Output the (X, Y) coordinate of the center of the cell containing the given text.  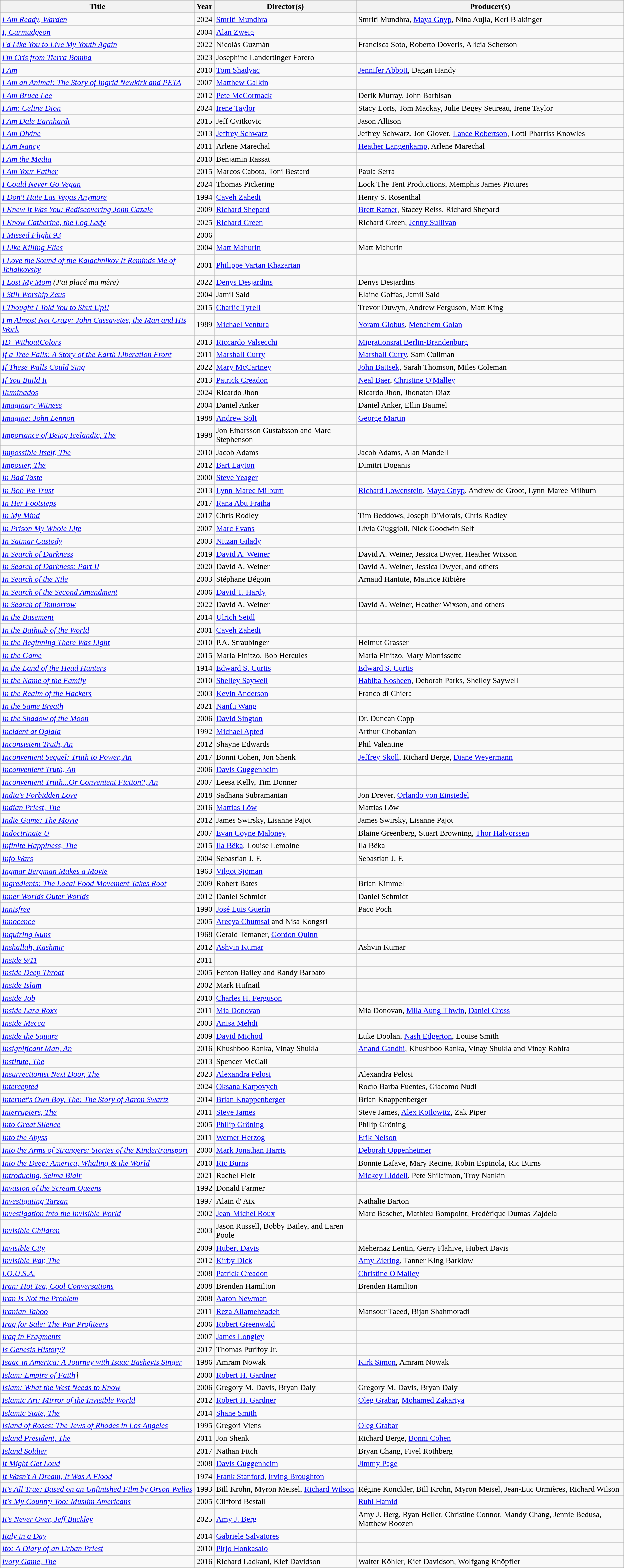
1994 (205, 197)
2019 (205, 554)
Spencer McCall (285, 1061)
Gabriele Salvatores (285, 1536)
Iluminados (97, 393)
Werner Herzog (285, 1137)
1989 (205, 325)
Innocence (97, 922)
Oleg Grabar (490, 1426)
Year (205, 7)
David Michod (285, 1036)
Nicolás Guzmán (285, 45)
I Lost My Mom (J'ai placé ma mère) (97, 282)
Inconvenient Truth...Or Convenient Fiction?, An (97, 782)
Marshall Curry, Sam Cullman (490, 354)
Irene Taylor (285, 108)
Matthew Galkin (285, 83)
Pirjo Honkasalo (285, 1549)
I Like Killing Flies (97, 248)
I Don't Hate Las Vegas Anymore (97, 197)
Nitzan Gilady (285, 541)
Islamic State, The (97, 1413)
Bonni Cohen, Jon Shenk (285, 757)
1995 (205, 1426)
Habiba Nosheen, Deborah Parks, Shelley Saywell (490, 681)
I Thought I Told You to Shut Up!! (97, 307)
Insurrectionist Next Door, The (97, 1074)
Investigation into the Invisible World (97, 1214)
Inconsistent Truth, An (97, 744)
Ulrich Seidl (285, 617)
Smriti Mundhra, Maya Gnyp, Nina Aujla, Keri Blakinger (490, 19)
Nathan Fitch (285, 1451)
Khushboo Ranka, Vinay Shukla (285, 1049)
Brian Kimmel (490, 884)
In the Land of the Head Hunters (97, 668)
Director(s) (285, 7)
In Prison My Whole Life (97, 528)
Oleg Grabar, Mohamed Zakariya (490, 1400)
In the Realm of the Hackers (97, 693)
Amy J. Berg (285, 1519)
In Bob We Trust (97, 490)
Producer(s) (490, 7)
Franco di Chiera (490, 693)
Anand Gandhi, Khushboo Ranka, Vinay Shukla and Vinay Rohira (490, 1049)
Dimitri Doganis (490, 465)
Maria Finitzo, Bob Hercules (285, 655)
Richard Shepard (285, 210)
Alain d' Aix (285, 1201)
I Knew It Was You: Rediscovering John Cazale (97, 210)
Ric Burns (285, 1163)
Maria Finitzo, Mary Morrissette (490, 655)
Anisa Mehdi (285, 1023)
Nanfu Wang (285, 706)
Tim Beddows, Joseph D'Morais, Chris Rodley (490, 516)
Inside 9/11 (97, 960)
Paco Poch (490, 909)
John Battsek, Sarah Thomson, Miles Coleman (490, 367)
Inshallah, Kashmir (97, 947)
It Might Get Loud (97, 1464)
Paula Serra (490, 172)
Daniel Anker, Ellin Baumel (490, 405)
Bonnie Lafave, Mary Recine, Robin Espinola, Ric Burns (490, 1163)
Amy J. Berg, Ryan Heller, Christine Connor, Mandy Chang, Jennie Bedusa, Matthew Roozen (490, 1519)
In Search of the Second Amendment (97, 592)
Yoram Globus, Menahem Golan (490, 325)
Ricardo Jhon, Jhonatan Díaz (490, 393)
I Am an Animal: The Story of Ingrid Newkirk and PETA (97, 83)
Iraq in Fragments (97, 1337)
I'd Like You to Live My Youth Again (97, 45)
Richard Berge, Bonni Cohen (490, 1438)
Elaine Goffas, Jamil Said (490, 295)
I Could Never Go Vegan (97, 184)
Deborah Oppenheimer (490, 1150)
Trevor Duwyn, Andrew Ferguson, Matt King (490, 307)
Arthur Chobanian (490, 731)
Jeffrey Skoll, Richard Berge, Diane Weyermann (490, 757)
Ruhi Hamid (490, 1502)
Incident at Oglala (97, 731)
Insignificant Man, An (97, 1049)
Ingredients: The Local Food Movement Takes Root (97, 884)
I Am Your Father (97, 172)
Internet's Own Boy, The: The Story of Aaron Swartz (97, 1099)
1993 (205, 1489)
Steve Yeager (285, 478)
Oksana Karpovych (285, 1087)
Walter Köhler, Kief Davidson, Wolfgang Knöpfler (490, 1561)
Lynn-Maree Milburn (285, 490)
Marshall Curry (285, 354)
Ila Bêka, Louise Lemoine (285, 846)
1998 (205, 435)
George Martin (490, 418)
Mark Hufnail (285, 985)
Into the Arms of Strangers: Stories of the Kindertransport (97, 1150)
1986 (205, 1362)
Erik Nelson (490, 1137)
I Am: Celine Dion (97, 108)
I Love the Sound of the Kalachnikov It Reminds Me of Tchaikovsky (97, 265)
Islamic Art: Mirror of the Invisible World (97, 1400)
Jimmy Page (490, 1464)
In Search of Darkness: Part II (97, 566)
I, Curmudgeon (97, 32)
Stacy Lorts, Tom Mackay, Julie Begey Seureau, Irene Taylor (490, 108)
Jamil Said (285, 295)
Richard Green, Jenny Sullivan (490, 222)
Inside Deep Throat (97, 972)
I Am the Media (97, 159)
Iranian Taboo (97, 1311)
If You Build It (97, 380)
Livia Giuggioli, Nick Goodwin Self (490, 528)
José Luis Guerín (285, 909)
Intercepted (97, 1087)
Is Genesis History? (97, 1349)
In the Bathtub of the World (97, 630)
Tom Shadyac (285, 70)
Inside Lara Roxx (97, 1011)
Brett Ratner, Stacey Reiss, Richard Shepard (490, 210)
Riccardo Valsecchi (285, 342)
Importance of Being Icelandic, The (97, 435)
David A. Weiner, Heather Wixson, and others (490, 605)
Bill Krohn, Myron Meisel, Richard Wilson (285, 1489)
Info Wars (97, 858)
Rachel Fleit (285, 1175)
Jeffrey Schwarz (285, 133)
Régine Konckler, Bill Krohn, Myron Meisel, Jean-Luc Ormières, Richard Wilson (490, 1489)
Island of Roses: The Jews of Rhodes in Los Angeles (97, 1426)
1914 (205, 668)
2018 (205, 795)
Alan Zweig (285, 32)
Indoctrinate U (97, 833)
It's My Country Too: Muslim Americans (97, 1502)
Lock The Tent Productions, Memphis James Pictures (490, 184)
Nathalie Barton (490, 1201)
Richard Lowenstein, Maya Gnyp, Andrew de Groot, Lynn-Maree Milburn (490, 490)
Ricardo Jhon (285, 393)
Mickey Liddell, Pete Shilaimon, Troy Nankin (490, 1175)
Invasion of the Scream Queens (97, 1188)
Mehernaz Lentin, Gerry Flahive, Hubert Davis (490, 1248)
In the Same Breath (97, 706)
Jacob Adams (285, 452)
In Bad Taste (97, 478)
Jason Allison (490, 121)
Marc Evans (285, 528)
Hubert Davis (285, 1248)
Islam: Empire of Faith† (97, 1375)
Evan Coyne Maloney (285, 833)
Blaine Greenberg, Stuart Browning, Thor Halvorssen (490, 833)
ID–WithoutColors (97, 342)
Robert Bates (285, 884)
Rana Abu Fraiha (285, 503)
Bart Layton (285, 465)
David Sington (285, 719)
Jennifer Abbott, Dagan Handy (490, 70)
Phil Valentine (490, 744)
Inquiring Nuns (97, 934)
Jon Einarsson Gustafsson and Marc Stephenson (285, 435)
Jon Shenk (285, 1438)
Leesa Kelly, Tim Donner (285, 782)
In the Name of the Family (97, 681)
Islam: What the West Needs to Know (97, 1387)
Arlene Marechal (285, 146)
Michael Ventura (285, 325)
Marc Baschet, Mathieu Bompoint, Frédérique Dumas-Zajdela (490, 1214)
It's All True: Based on an Unfinished Film by Orson Welles (97, 1489)
Bryan Chang, Fivel Rothberg (490, 1451)
Island President, The (97, 1438)
It Wasn't A Dream, It Was A Flood (97, 1476)
Richard Ladkani, Kief Davidson (285, 1561)
Interrupters, The (97, 1112)
Charles H. Ferguson (285, 998)
Iraq for Sale: The War Profiteers (97, 1324)
Introducing, Selma Blair (97, 1175)
Inconvenient Sequel: Truth to Power, An (97, 757)
Sadhana Subramanian (285, 795)
I.O.U.S.A. (97, 1273)
Francisca Soto, Roberto Doveris, Alicia Scherson (490, 45)
Andrew Solt (285, 418)
India's Forbidden Love (97, 795)
Reza Allamehzadeh (285, 1311)
Richard Green (285, 222)
Mansour Taeed, Bijan Shahmoradi (490, 1311)
In Search of the Nile (97, 579)
Arnaud Hantute, Maurice Ribière (490, 579)
It's Never Over, Jeff Buckley (97, 1519)
I'm Cris from Tierra Bomba (97, 57)
Inside Mecca (97, 1023)
Fenton Bailey and Randy Barbato (285, 972)
I Am Dale Earnhardt (97, 121)
Innisfree (97, 909)
Kevin Anderson (285, 693)
I Am (97, 70)
Jacob Adams, Alan Mandell (490, 452)
In the Basement (97, 617)
1974 (205, 1476)
In the Beginning There Was Light (97, 643)
In Satmar Custody (97, 541)
Investigating Tarzan (97, 1201)
Mia Donovan, Mila Aung-Thwin, Daniel Cross (490, 1011)
Ito: A Diary of an Urban Priest (97, 1549)
Inside Islam (97, 985)
In My Mind (97, 516)
Jeff Cvitkovic (285, 121)
Island Soldier (97, 1451)
Shelley Saywell (285, 681)
Ivory Game, The (97, 1561)
Impossible Itself, The (97, 452)
Stéphane Bégoin (285, 579)
Pete McCormack (285, 95)
In Her Footsteps (97, 503)
Philippe Vartan Khazarian (285, 265)
Into Great Silence (97, 1125)
P.A. Straubinger (285, 643)
Ila Bêka (490, 846)
Amram Nowak (285, 1362)
Ingmar Bergman Makes a Movie (97, 871)
I'm Almost Not Crazy: John Cassavetes, the Man and His Work (97, 325)
Mia Donovan (285, 1011)
I Missed Flight 93 (97, 235)
Iran: Hot Tea, Cool Conversations (97, 1286)
Neal Baer, Christine O'Malley (490, 380)
Jean-Michel Roux (285, 1214)
Chris Rodley (285, 516)
Kirby Dick (285, 1261)
Rocío Barba Fuentes, Giacomo Nudi (490, 1087)
Clifford Bestall (285, 1502)
I Am Bruce Lee (97, 95)
Luke Doolan, Nash Edgerton, Louise Smith (490, 1036)
Benjamin Rassat (285, 159)
Imaginary Witness (97, 405)
Smriti Mundhra (285, 19)
If These Walls Could Sing (97, 367)
In Search of Tomorrow (97, 605)
I Know Catherine, the Log Lady (97, 222)
Italy in a Day (97, 1536)
Inside the Square (97, 1036)
David A. Weiner, Jessica Dwyer, Heather Wixson (490, 554)
Heather Langenkamp, Arlene Marechal (490, 146)
Inconvenient Truth, An (97, 769)
Invisible City (97, 1248)
Jeffrey Schwarz, Jon Glover, Lance Robertson, Lotti Pharriss Knowles (490, 133)
In the Game (97, 655)
Isaac in America: A Journey with Isaac Bashevis Singer (97, 1362)
James Longley (285, 1337)
Michael Apted (285, 731)
Amy Ziering, Tanner King Barklow (490, 1261)
Dr. Duncan Copp (490, 719)
Aaron Newman (285, 1299)
David T. Hardy (285, 592)
Jon Drever, Orlando von Einsiedel (490, 795)
Derik Murray, John Barbisan (490, 95)
1990 (205, 909)
Inside Job (97, 998)
Shane Smith (285, 1413)
Mark Jonathan Harris (285, 1150)
Imposter, The (97, 465)
Infinite Happiness, The (97, 846)
Marcos Cabota, Toni Bestard (285, 172)
1963 (205, 871)
1968 (205, 934)
Indie Game: The Movie (97, 820)
David A. Weiner, Jessica Dwyer, and others (490, 566)
Title (97, 7)
Inner Worlds Outer Worlds (97, 896)
Charlie Tyrell (285, 307)
If a Tree Falls: A Story of the Earth Liberation Front (97, 354)
Shayne Edwards (285, 744)
I Still Worship Zeus (97, 295)
Gregori Viens (285, 1426)
Robert Greenwald (285, 1324)
Areeya Chumsai and Nisa Kongsri (285, 922)
I Am Divine (97, 133)
Gerald Temaner, Gordon Quinn (285, 934)
Jason Russell, Bobby Bailey, and Laren Poole (285, 1231)
Frank Stanford, Irving Broughton (285, 1476)
1988 (205, 418)
Migrationsrat Berlin-Brandenburg (490, 342)
Mary McCartney (285, 367)
Josephine Landertinger Forero (285, 57)
Steve James (285, 1112)
Kirk Simon, Amram Nowak (490, 1362)
Into the Abyss (97, 1137)
Donald Farmer (285, 1188)
In Search of Darkness (97, 554)
Christine O'Malley (490, 1273)
Invisible Children (97, 1231)
Institute, The (97, 1061)
Invisible War, The (97, 1261)
Into the Deep: America, Whaling & the World (97, 1163)
Steve James, Alex Kotlowitz, Zak Piper (490, 1112)
Helmut Grasser (490, 643)
Imagine: John Lennon (97, 418)
Indian Priest, The (97, 808)
I Am Nancy (97, 146)
2020 (205, 566)
Thomas Purifoy Jr. (285, 1349)
Thomas Pickering (285, 184)
Vilgot Sjöman (285, 871)
Iran Is Not the Problem (97, 1299)
Daniel Anker (285, 405)
In the Shadow of the Moon (97, 719)
Henry S. Rosenthal (490, 197)
1997 (205, 1201)
I Am Ready, Warden (97, 19)
